For the text-containing cell, return its midpoint in (X, Y) coordinate format. 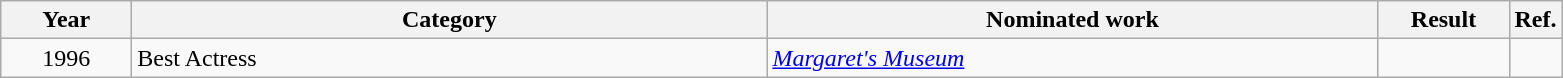
Margaret's Museum (1072, 58)
1996 (66, 58)
Nominated work (1072, 20)
Result (1444, 20)
Best Actress (450, 58)
Ref. (1536, 20)
Category (450, 20)
Year (66, 20)
